Detect which cell encompasses the target text, then output its (x, y) center coordinate. 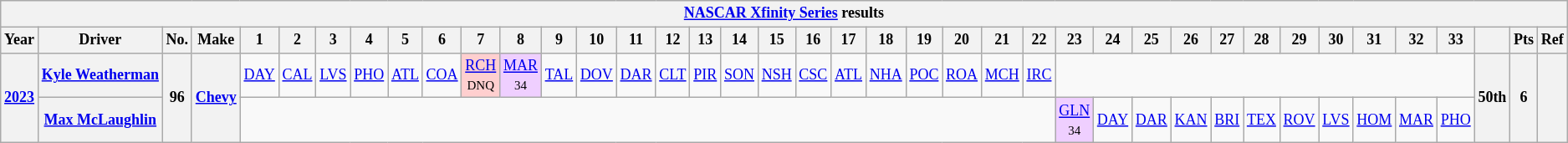
SON (739, 75)
1 (259, 40)
NSH (776, 75)
18 (886, 40)
CLT (672, 75)
31 (1375, 40)
25 (1152, 40)
30 (1336, 40)
50th (1492, 97)
32 (1417, 40)
TEX (1262, 120)
CSC (813, 75)
Max McLaughlin (100, 120)
Year (20, 40)
KAN (1191, 120)
DOV (597, 75)
12 (672, 40)
TAL (559, 75)
MAR (1417, 120)
33 (1455, 40)
19 (924, 40)
23 (1075, 40)
17 (849, 40)
9 (559, 40)
28 (1262, 40)
ROA (962, 75)
16 (813, 40)
27 (1228, 40)
POC (924, 75)
8 (521, 40)
Make (216, 40)
GLN34 (1075, 120)
Ref (1552, 40)
14 (739, 40)
3 (333, 40)
BRI (1228, 120)
5 (406, 40)
Chevy (216, 97)
21 (1002, 40)
22 (1039, 40)
ROV (1300, 120)
Pts (1524, 40)
MAR34 (521, 75)
PIR (706, 75)
2023 (20, 97)
IRC (1039, 75)
NASCAR Xfinity Series results (784, 13)
4 (370, 40)
13 (706, 40)
RCHDNQ (481, 75)
15 (776, 40)
No. (177, 40)
29 (1300, 40)
24 (1112, 40)
HOM (1375, 120)
26 (1191, 40)
10 (597, 40)
Driver (100, 40)
Kyle Weatherman (100, 75)
20 (962, 40)
2 (298, 40)
COA (442, 75)
MCH (1002, 75)
CAL (298, 75)
7 (481, 40)
96 (177, 97)
11 (636, 40)
NHA (886, 75)
